Return [X, Y] of the center of cell containing provided text 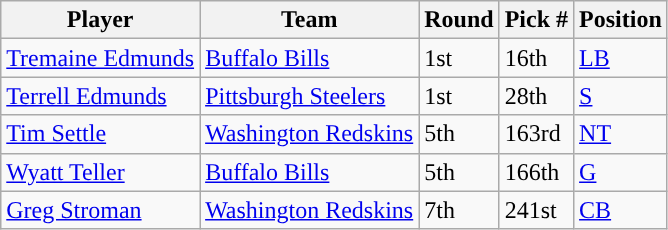
Player [100, 20]
Team [310, 20]
CB [621, 210]
7th [459, 210]
Tim Settle [100, 134]
166th [536, 172]
NT [621, 134]
163rd [536, 134]
S [621, 96]
LB [621, 58]
Position [621, 20]
16th [536, 58]
241st [536, 210]
G [621, 172]
Greg Stroman [100, 210]
Round [459, 20]
Wyatt Teller [100, 172]
Terrell Edmunds [100, 96]
Pittsburgh Steelers [310, 96]
28th [536, 96]
Tremaine Edmunds [100, 58]
Pick # [536, 20]
